Return (x, y) of the center of cell containing provided text 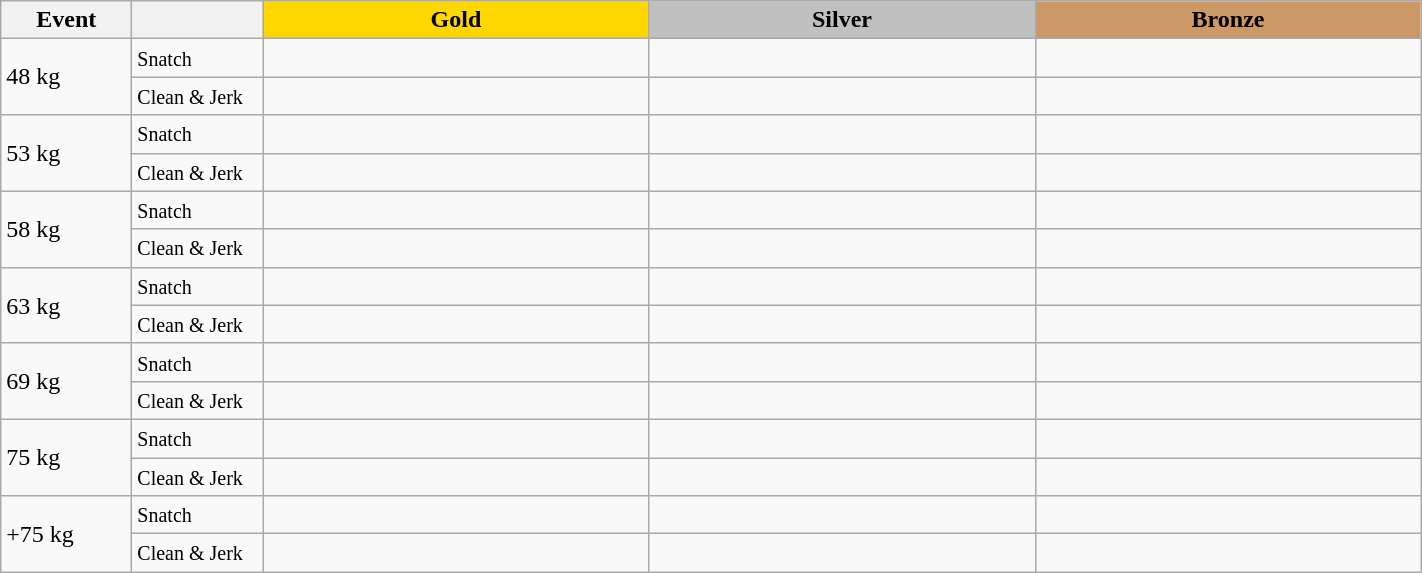
58 kg (66, 229)
Silver (842, 20)
75 kg (66, 457)
63 kg (66, 305)
53 kg (66, 153)
69 kg (66, 381)
Event (66, 20)
Gold (456, 20)
Bronze (1228, 20)
48 kg (66, 77)
+75 kg (66, 534)
